Identify which cell holds the provided text, then report its (X, Y) central coordinate. 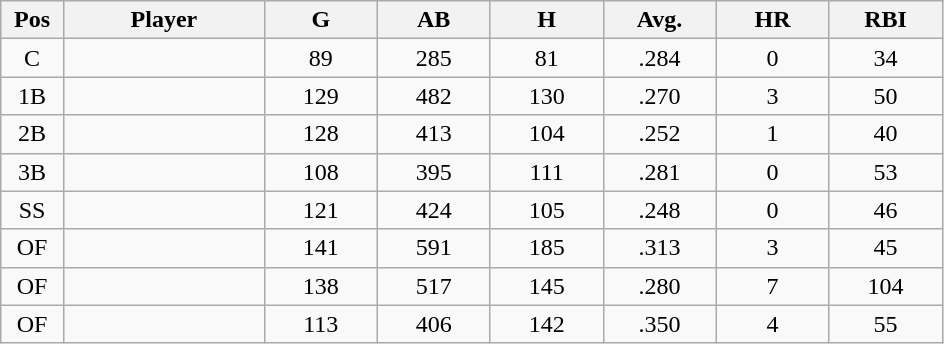
.313 (660, 248)
HR (772, 20)
413 (434, 134)
111 (546, 172)
3B (32, 172)
482 (434, 96)
185 (546, 248)
406 (434, 324)
424 (434, 210)
105 (546, 210)
Pos (32, 20)
Avg. (660, 20)
34 (886, 58)
.281 (660, 172)
395 (434, 172)
285 (434, 58)
121 (320, 210)
.280 (660, 286)
113 (320, 324)
81 (546, 58)
2B (32, 134)
RBI (886, 20)
.252 (660, 134)
138 (320, 286)
.248 (660, 210)
53 (886, 172)
517 (434, 286)
1B (32, 96)
45 (886, 248)
142 (546, 324)
7 (772, 286)
4 (772, 324)
H (546, 20)
40 (886, 134)
1 (772, 134)
130 (546, 96)
55 (886, 324)
50 (886, 96)
129 (320, 96)
SS (32, 210)
145 (546, 286)
128 (320, 134)
C (32, 58)
591 (434, 248)
141 (320, 248)
89 (320, 58)
AB (434, 20)
.284 (660, 58)
.270 (660, 96)
Player (164, 20)
108 (320, 172)
46 (886, 210)
.350 (660, 324)
G (320, 20)
